Scan for the cell matching the given text and deliver its (x, y) coordinate at center. 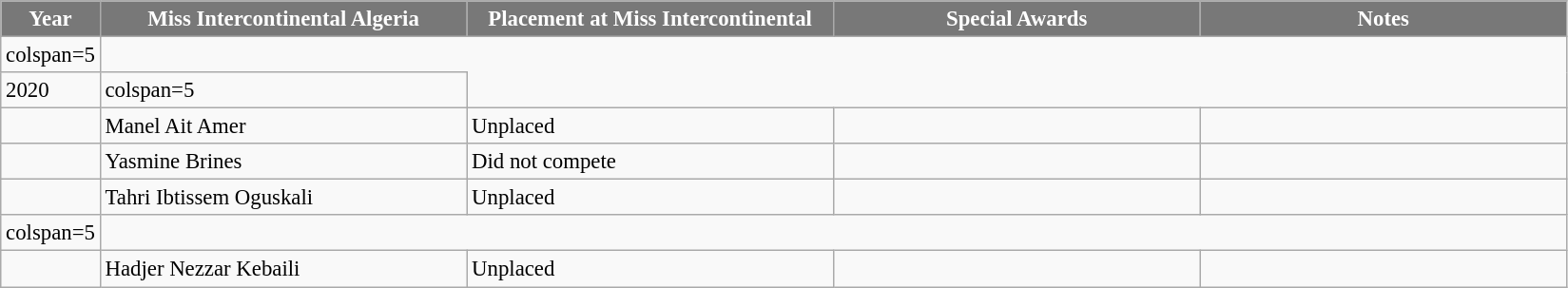
Yasmine Brines (283, 162)
Hadjer Nezzar Kebaili (283, 269)
Tahri Ibtissem Oguskali (283, 198)
Year (50, 19)
Miss Intercontinental Algeria (283, 19)
Notes (1384, 19)
Manel Ait Amer (283, 126)
Did not compete (650, 162)
Placement at Miss Intercontinental (650, 19)
Special Awards (1016, 19)
2020 (50, 90)
